Output the [x, y] coordinate of the center of the cell containing the given text.  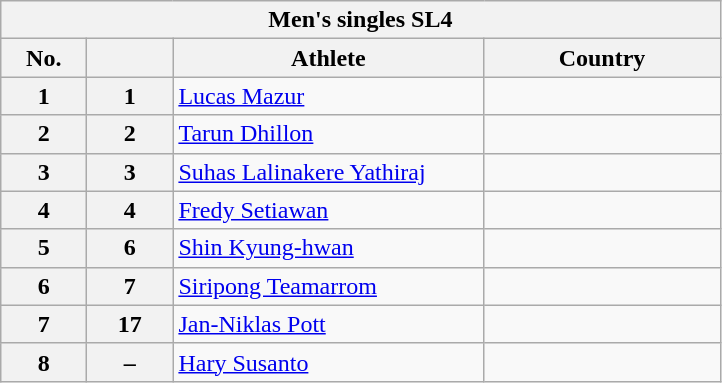
8 [44, 362]
Suhas Lalinakere Yathiraj [328, 172]
Tarun Dhillon [328, 134]
Hary Susanto [328, 362]
Shin Kyung-hwan [328, 248]
Lucas Mazur [328, 96]
No. [44, 58]
17 [130, 324]
Jan-Niklas Pott [328, 324]
Siripong Teamarrom [328, 286]
Athlete [328, 58]
– [130, 362]
Country [602, 58]
Fredy Setiawan [328, 210]
Men's singles SL4 [360, 20]
5 [44, 248]
